Return (X, Y) of the center of cell containing provided text 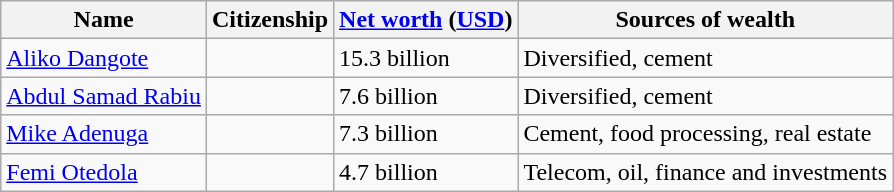
4.7 billion (426, 172)
Sources of wealth (706, 20)
Aliko Dangote (104, 58)
Cement, food processing, real estate (706, 134)
Mike Adenuga (104, 134)
7.3 billion (426, 134)
15.3 billion (426, 58)
Telecom, oil, finance and investments (706, 172)
Abdul Samad Rabiu (104, 96)
Citizenship (270, 20)
Net worth (USD) (426, 20)
Name (104, 20)
7.6 billion (426, 96)
Femi Otedola (104, 172)
